Capture the cell that displays the provided text and extract its [x, y] central coordinate. 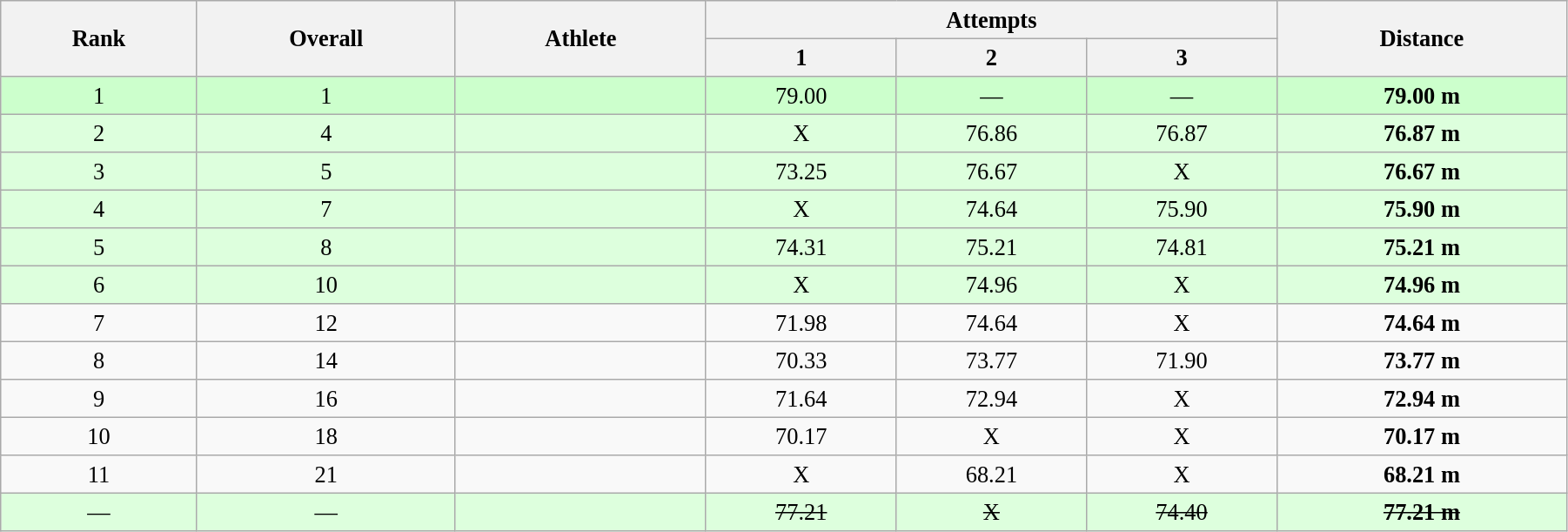
12 [325, 323]
79.00 [801, 95]
Attempts [991, 19]
6 [99, 285]
73.77 m [1422, 360]
21 [325, 475]
68.21 m [1422, 475]
71.64 [801, 399]
72.94 m [1422, 399]
72.94 [992, 399]
74.81 [1182, 247]
75.21 m [1422, 247]
Distance [1422, 38]
11 [99, 475]
9 [99, 399]
75.21 [992, 247]
77.21 m [1422, 512]
75.90 m [1422, 209]
16 [325, 399]
Overall [325, 38]
71.90 [1182, 360]
73.25 [801, 172]
74.40 [1182, 512]
73.77 [992, 360]
70.33 [801, 360]
76.87 m [1422, 133]
75.90 [1182, 209]
18 [325, 436]
74.96 m [1422, 285]
Rank [99, 38]
74.31 [801, 247]
Athlete [580, 38]
74.64 m [1422, 323]
76.87 [1182, 133]
71.98 [801, 323]
76.67 [992, 172]
14 [325, 360]
68.21 [992, 475]
79.00 m [1422, 95]
76.86 [992, 133]
74.96 [992, 285]
70.17 [801, 436]
77.21 [801, 512]
76.67 m [1422, 172]
70.17 m [1422, 436]
